Pinpoint the cell where the given text exists, returning its [X, Y] midpoint coordinate. 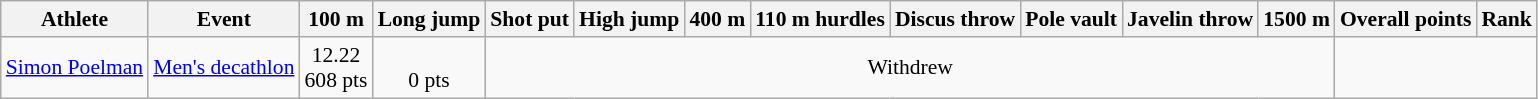
Shot put [530, 19]
1500 m [1296, 19]
Pole vault [1071, 19]
0 pts [430, 68]
12.22608 pts [336, 68]
Discus throw [955, 19]
Overall points [1406, 19]
Withdrew [910, 68]
Men's decathlon [224, 68]
Long jump [430, 19]
Event [224, 19]
Rank [1506, 19]
110 m hurdles [820, 19]
Simon Poelman [74, 68]
Javelin throw [1190, 19]
High jump [629, 19]
Athlete [74, 19]
100 m [336, 19]
400 m [717, 19]
